Locate the cell with the specified text and output its (X, Y) center coordinate. 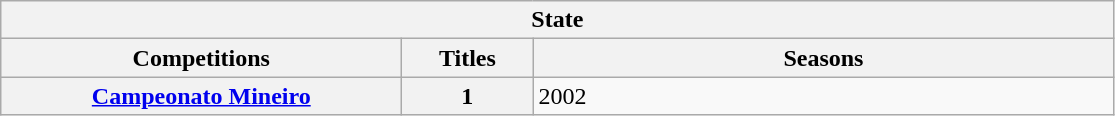
Campeonato Mineiro (202, 96)
2002 (824, 96)
Competitions (202, 58)
Seasons (824, 58)
State (558, 20)
1 (468, 96)
Titles (468, 58)
